Capture the cell that displays the provided text and extract its [X, Y] central coordinate. 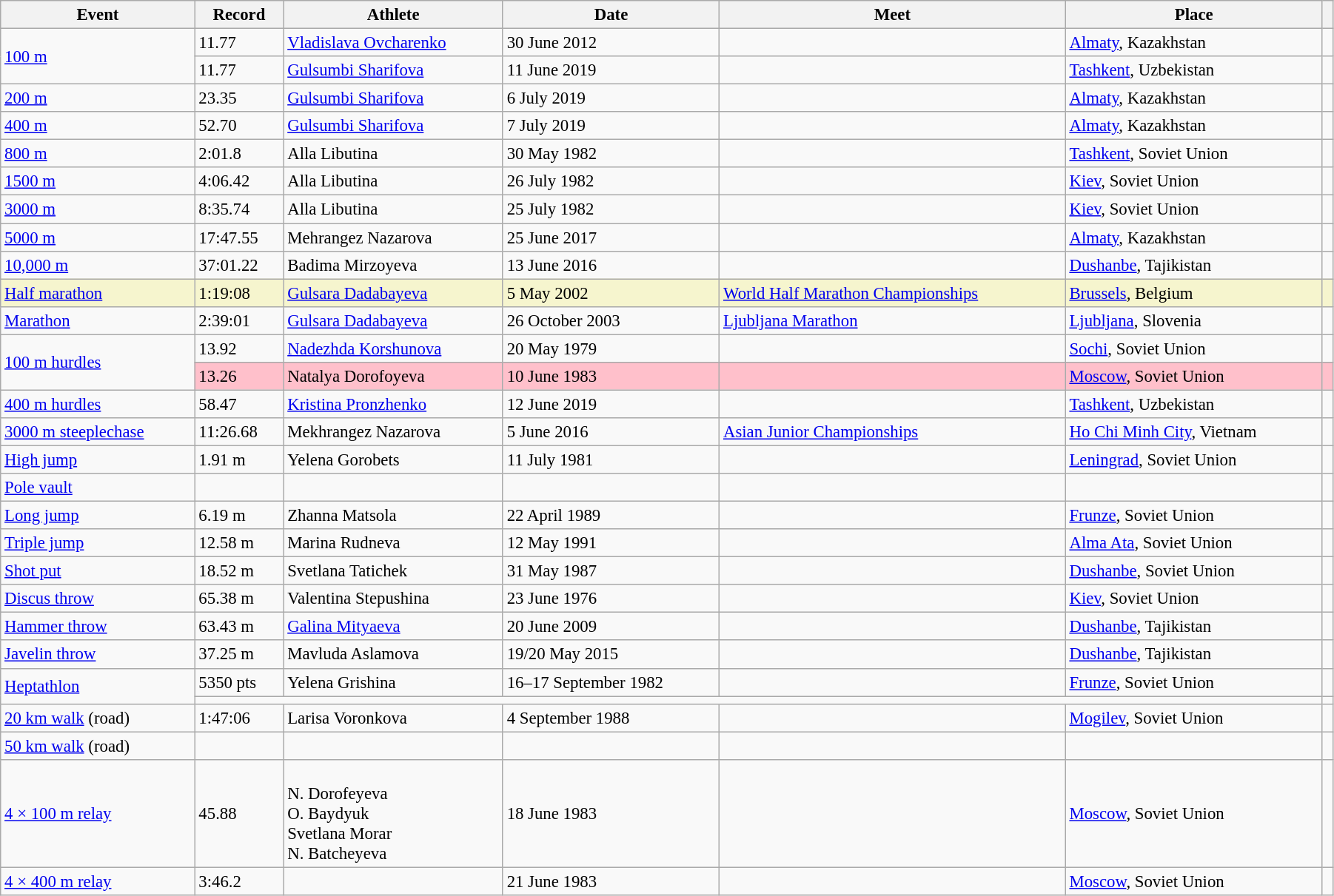
Marathon [98, 320]
Vladislava Ovcharenko [393, 43]
5000 m [98, 238]
Larisa Voronkova [393, 718]
Ljubljana Marathon [893, 320]
11:26.68 [239, 432]
Zhanna Matsola [393, 516]
5350 pts [239, 682]
Leningrad, Soviet Union [1193, 459]
21 June 1983 [611, 881]
50 km walk (road) [98, 746]
12 June 2019 [611, 404]
Yelena Gorobets [393, 459]
Sochi, Soviet Union [1193, 348]
Brussels, Belgium [1193, 293]
Discus throw [98, 599]
20 June 2009 [611, 627]
52.70 [239, 126]
N. DorofeyevaO. BaydyukSvetlana MorarN. Batcheyeva [393, 814]
37.25 m [239, 655]
11 June 2019 [611, 70]
Galina Mityaeva [393, 627]
Mehrangez Nazarova [393, 238]
Yelena Grishina [393, 682]
Natalya Dorofoyeva [393, 377]
31 May 1987 [611, 571]
100 m hurdles [98, 363]
13 June 2016 [611, 265]
Alma Ata, Soviet Union [1193, 543]
Half marathon [98, 293]
63.43 m [239, 627]
13.92 [239, 348]
Record [239, 15]
18.52 m [239, 571]
Marina Rudneva [393, 543]
16–17 September 1982 [611, 682]
20 km walk (road) [98, 718]
8:35.74 [239, 209]
Triple jump [98, 543]
200 m [98, 98]
3:46.2 [239, 881]
6.19 m [239, 516]
30 June 2012 [611, 43]
Asian Junior Championships [893, 432]
Kristina Pronzhenko [393, 404]
Mogilev, Soviet Union [1193, 718]
5 June 2016 [611, 432]
Svetlana Tatichek [393, 571]
High jump [98, 459]
2:01.8 [239, 154]
18 June 1983 [611, 814]
1.91 m [239, 459]
4:06.42 [239, 181]
Badima Mirzoyeva [393, 265]
2:39:01 [239, 320]
400 m [98, 126]
Event [98, 15]
13.26 [239, 377]
Valentina Stepushina [393, 599]
Pole vault [98, 488]
400 m hurdles [98, 404]
25 July 1982 [611, 209]
4 × 100 m relay [98, 814]
Shot put [98, 571]
4 September 1988 [611, 718]
12.58 m [239, 543]
3000 m [98, 209]
4 × 400 m relay [98, 881]
37:01.22 [239, 265]
Long jump [98, 516]
19/20 May 2015 [611, 655]
30 May 1982 [611, 154]
Heptathlon [98, 686]
Mavluda Aslamova [393, 655]
58.47 [239, 404]
1500 m [98, 181]
7 July 2019 [611, 126]
Ljubljana, Slovenia [1193, 320]
20 May 1979 [611, 348]
Javelin throw [98, 655]
1:47:06 [239, 718]
3000 m steeplechase [98, 432]
65.38 m [239, 599]
26 July 1982 [611, 181]
World Half Marathon Championships [893, 293]
Athlete [393, 15]
Nadezhda Korshunova [393, 348]
Mekhrangez Nazarova [393, 432]
10,000 m [98, 265]
Dushanbe, Soviet Union [1193, 571]
1:19:08 [239, 293]
Place [1193, 15]
800 m [98, 154]
26 October 2003 [611, 320]
100 m [98, 56]
10 June 1983 [611, 377]
25 June 2017 [611, 238]
23.35 [239, 98]
6 July 2019 [611, 98]
Meet [893, 15]
Ho Chi Minh City, Vietnam [1193, 432]
Date [611, 15]
5 May 2002 [611, 293]
Hammer throw [98, 627]
11 July 1981 [611, 459]
22 April 1989 [611, 516]
17:47.55 [239, 238]
Tashkent, Soviet Union [1193, 154]
23 June 1976 [611, 599]
45.88 [239, 814]
12 May 1991 [611, 543]
